Return (X, Y) of the center of cell containing provided text 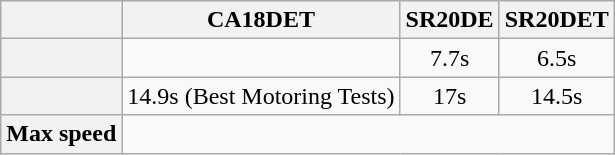
Max speed (62, 134)
14.5s (556, 96)
6.5s (556, 58)
SR20DE (450, 20)
17s (450, 96)
7.7s (450, 58)
CA18DET (261, 20)
14.9s (Best Motoring Tests) (261, 96)
SR20DET (556, 20)
